Locate the cell with the specified text and output its [x, y] center coordinate. 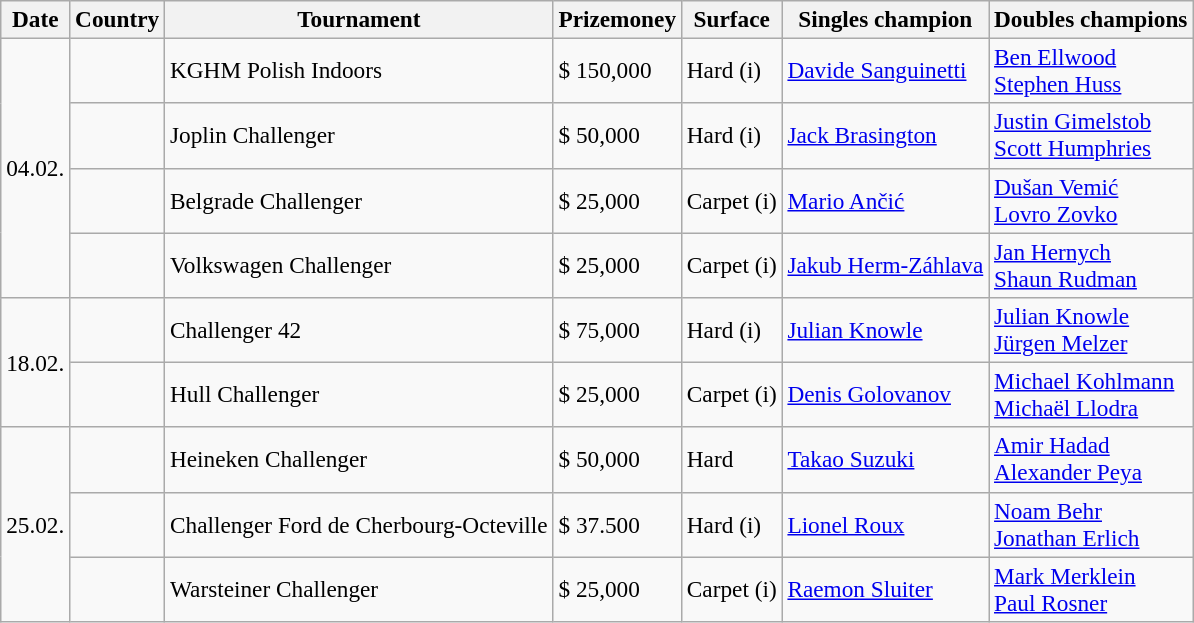
Denis Golovanov [886, 394]
Julian Knowle Jürgen Melzer [1091, 330]
Heineken Challenger [359, 460]
Jakub Herm-Záhlava [886, 264]
Hard [732, 460]
$ 75,000 [617, 330]
Julian Knowle [886, 330]
Prizemoney [617, 19]
Surface [732, 19]
Joplin Challenger [359, 136]
Country [118, 19]
Volkswagen Challenger [359, 264]
$ 150,000 [617, 70]
Ben Ellwood Stephen Huss [1091, 70]
$ 37.500 [617, 524]
18.02. [36, 362]
04.02. [36, 168]
Tournament [359, 19]
Lionel Roux [886, 524]
Hull Challenger [359, 394]
KGHM Polish Indoors [359, 70]
Michael Kohlmann Michaël Llodra [1091, 394]
Mark Merklein Paul Rosner [1091, 588]
Jan Hernych Shaun Rudman [1091, 264]
Challenger 42 [359, 330]
Doubles champions [1091, 19]
Justin Gimelstob Scott Humphries [1091, 136]
Warsteiner Challenger [359, 588]
Belgrade Challenger [359, 200]
Dušan Vemić Lovro Zovko [1091, 200]
Raemon Sluiter [886, 588]
Davide Sanguinetti [886, 70]
Date [36, 19]
Singles champion [886, 19]
25.02. [36, 524]
Mario Ančić [886, 200]
Takao Suzuki [886, 460]
Noam Behr Jonathan Erlich [1091, 524]
Amir Hadad Alexander Peya [1091, 460]
Jack Brasington [886, 136]
Challenger Ford de Cherbourg-Octeville [359, 524]
